Capture the cell that displays the provided text and extract its [X, Y] central coordinate. 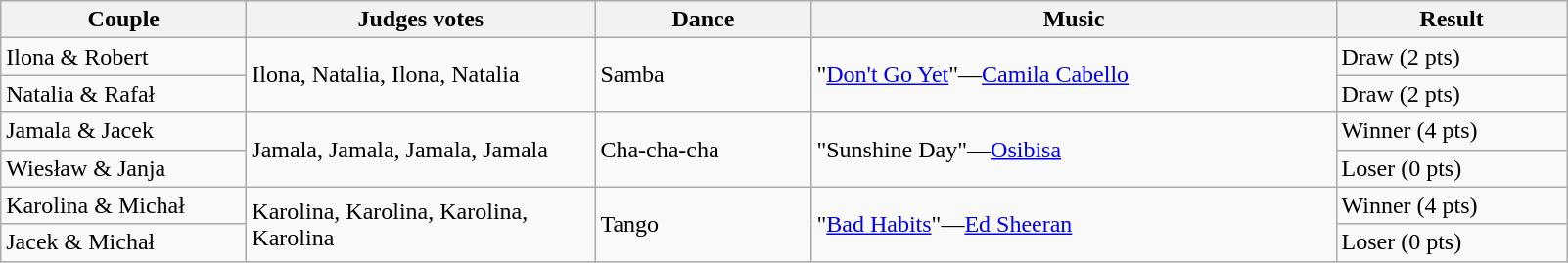
Judges votes [421, 20]
Jamala, Jamala, Jamala, Jamala [421, 150]
"Bad Habits"—Ed Sheeran [1074, 224]
Cha-cha-cha [703, 150]
Jacek & Michał [123, 242]
Ilona & Robert [123, 57]
Couple [123, 20]
Jamala & Jacek [123, 131]
Wiesław & Janja [123, 168]
Karolina, Karolina, Karolina, Karolina [421, 224]
"Sunshine Day"—Osibisa [1074, 150]
"Don't Go Yet"—Camila Cabello [1074, 75]
Tango [703, 224]
Karolina & Michał [123, 205]
Result [1452, 20]
Music [1074, 20]
Samba [703, 75]
Ilona, Natalia, Ilona, Natalia [421, 75]
Dance [703, 20]
Natalia & Rafał [123, 94]
